Extract the [X, Y] coordinate from the center of the cell holding the provided text.  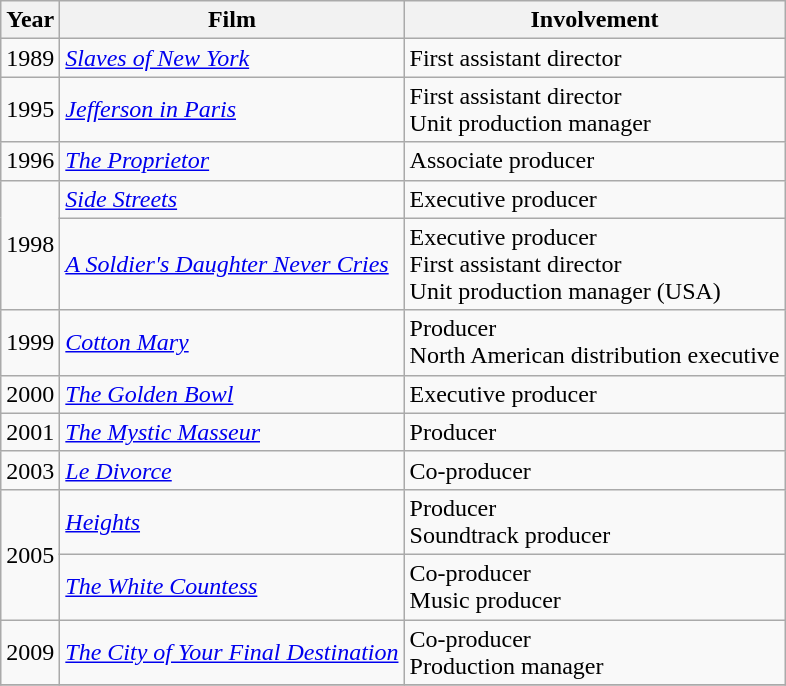
Co-producerMusic producer [594, 586]
2000 [30, 394]
Involvement [594, 20]
ProducerNorth American distribution executive [594, 342]
Co-producer [594, 470]
1995 [30, 110]
A Soldier's Daughter Never Cries [232, 264]
First assistant directorUnit production manager [594, 110]
The City of Your Final Destination [232, 652]
Producer [594, 432]
1998 [30, 245]
Heights [232, 522]
2003 [30, 470]
The Proprietor [232, 161]
Cotton Mary [232, 342]
Slaves of New York [232, 58]
Co-producerProduction manager [594, 652]
Associate producer [594, 161]
The Golden Bowl [232, 394]
The Mystic Masseur [232, 432]
Executive producerFirst assistant directorUnit production manager (USA) [594, 264]
1989 [30, 58]
Film [232, 20]
Le Divorce [232, 470]
ProducerSoundtrack producer [594, 522]
1996 [30, 161]
Jefferson in Paris [232, 110]
Side Streets [232, 199]
1999 [30, 342]
Year [30, 20]
2005 [30, 554]
The White Countess [232, 586]
First assistant director [594, 58]
2001 [30, 432]
2009 [30, 652]
